Return the (x, y) coordinate for the center point of the cell that contains the specified text.  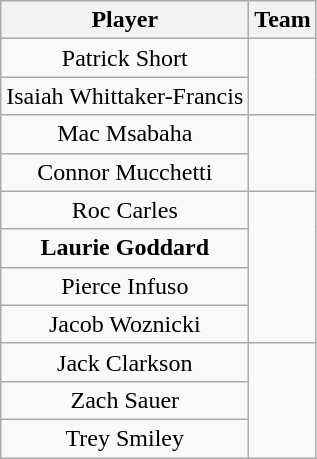
Jacob Woznicki (125, 324)
Roc Carles (125, 210)
Pierce Infuso (125, 286)
Patrick Short (125, 58)
Connor Mucchetti (125, 172)
Laurie Goddard (125, 248)
Zach Sauer (125, 400)
Trey Smiley (125, 438)
Team (283, 20)
Jack Clarkson (125, 362)
Mac Msabaha (125, 134)
Isaiah Whittaker-Francis (125, 96)
Player (125, 20)
